Return the [x, y] coordinate for the center point of the cell that contains the specified text.  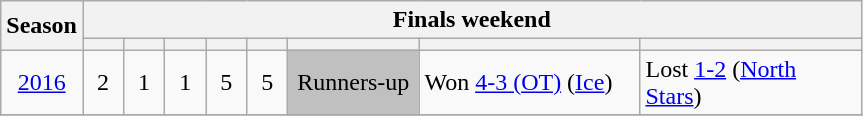
2 [102, 82]
Runners-up [354, 82]
Finals weekend [471, 20]
Lost 1-2 (North Stars) [750, 82]
Won 4-3 (OT) (Ice) [530, 82]
2016 [42, 82]
Season [42, 26]
